Capture the cell that displays the provided text and extract its (X, Y) central coordinate. 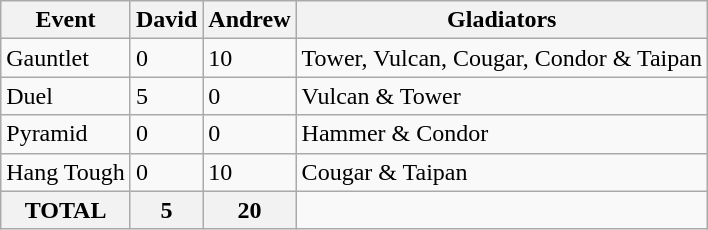
Hammer & Condor (502, 134)
Andrew (250, 20)
Tower, Vulcan, Cougar, Condor & Taipan (502, 58)
20 (250, 210)
Pyramid (66, 134)
Vulcan & Tower (502, 96)
Hang Tough (66, 172)
Gauntlet (66, 58)
Event (66, 20)
Cougar & Taipan (502, 172)
Gladiators (502, 20)
David (166, 20)
TOTAL (66, 210)
Duel (66, 96)
